Identify which cell holds the provided text, then report its (x, y) central coordinate. 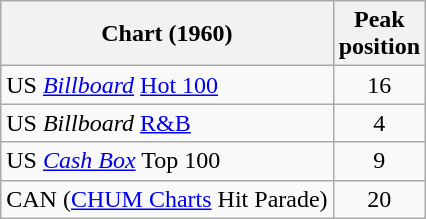
CAN (CHUM Charts Hit Parade) (167, 199)
US Cash Box Top 100 (167, 161)
9 (379, 161)
4 (379, 123)
20 (379, 199)
Peakposition (379, 34)
US Billboard Hot 100 (167, 85)
Chart (1960) (167, 34)
US Billboard R&B (167, 123)
16 (379, 85)
